For the text-containing cell, return its midpoint in [X, Y] coordinate format. 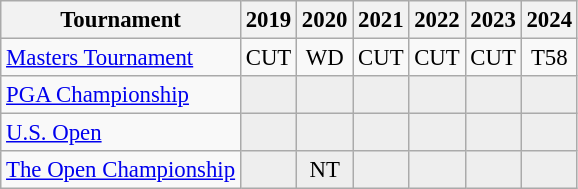
T58 [549, 58]
2022 [437, 20]
Masters Tournament [121, 58]
Tournament [121, 20]
U.S. Open [121, 133]
PGA Championship [121, 95]
2020 [325, 20]
WD [325, 58]
2019 [268, 20]
2024 [549, 20]
The Open Championship [121, 170]
2021 [381, 20]
NT [325, 170]
2023 [493, 20]
